Return the [x, y] coordinate for the center point of the cell that contains the specified text.  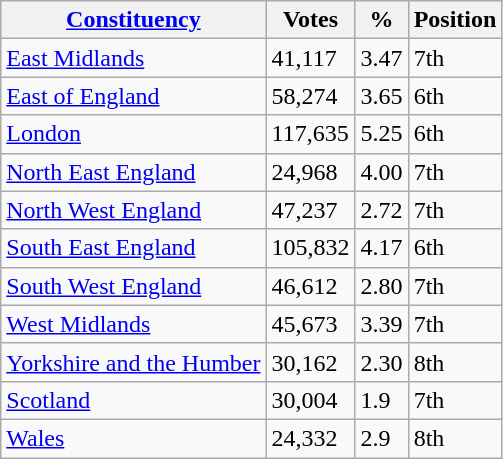
North West England [134, 210]
5.25 [382, 134]
1.9 [382, 400]
Votes [310, 20]
41,117 [310, 58]
2.80 [382, 286]
Constituency [134, 20]
47,237 [310, 210]
24,968 [310, 172]
45,673 [310, 324]
117,635 [310, 134]
30,004 [310, 400]
North East England [134, 172]
Wales [134, 438]
24,332 [310, 438]
3.47 [382, 58]
105,832 [310, 248]
London [134, 134]
South East England [134, 248]
Yorkshire and the Humber [134, 362]
46,612 [310, 286]
East of England [134, 96]
2.9 [382, 438]
3.65 [382, 96]
3.39 [382, 324]
% [382, 20]
58,274 [310, 96]
2.30 [382, 362]
4.17 [382, 248]
South West England [134, 286]
East Midlands [134, 58]
Scotland [134, 400]
West Midlands [134, 324]
4.00 [382, 172]
Position [455, 20]
2.72 [382, 210]
30,162 [310, 362]
